Scan for the cell matching the given text and deliver its (X, Y) coordinate at center. 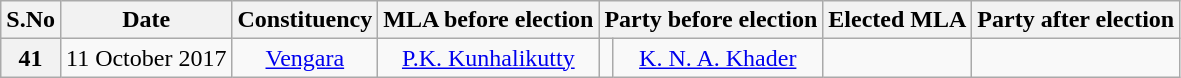
P.K. Kunhalikutty (488, 58)
41 (31, 58)
Vengara (305, 58)
11 October 2017 (146, 58)
S.No (31, 20)
Date (146, 20)
K. N. A. Khader (718, 58)
Constituency (305, 20)
Elected MLA (898, 20)
Party after election (1076, 20)
Party before election (711, 20)
MLA before election (488, 20)
